Capture the cell that displays the provided text and extract its [X, Y] central coordinate. 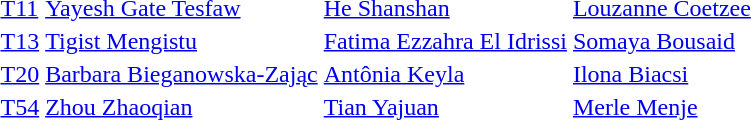
Antônia Keyla [445, 74]
Fatima Ezzahra El Idrissi [445, 41]
Tigist Mengistu [182, 41]
Barbara Bieganowska-Zając [182, 74]
